Search for the cell housing the specified text and yield its (x, y) center coordinate. 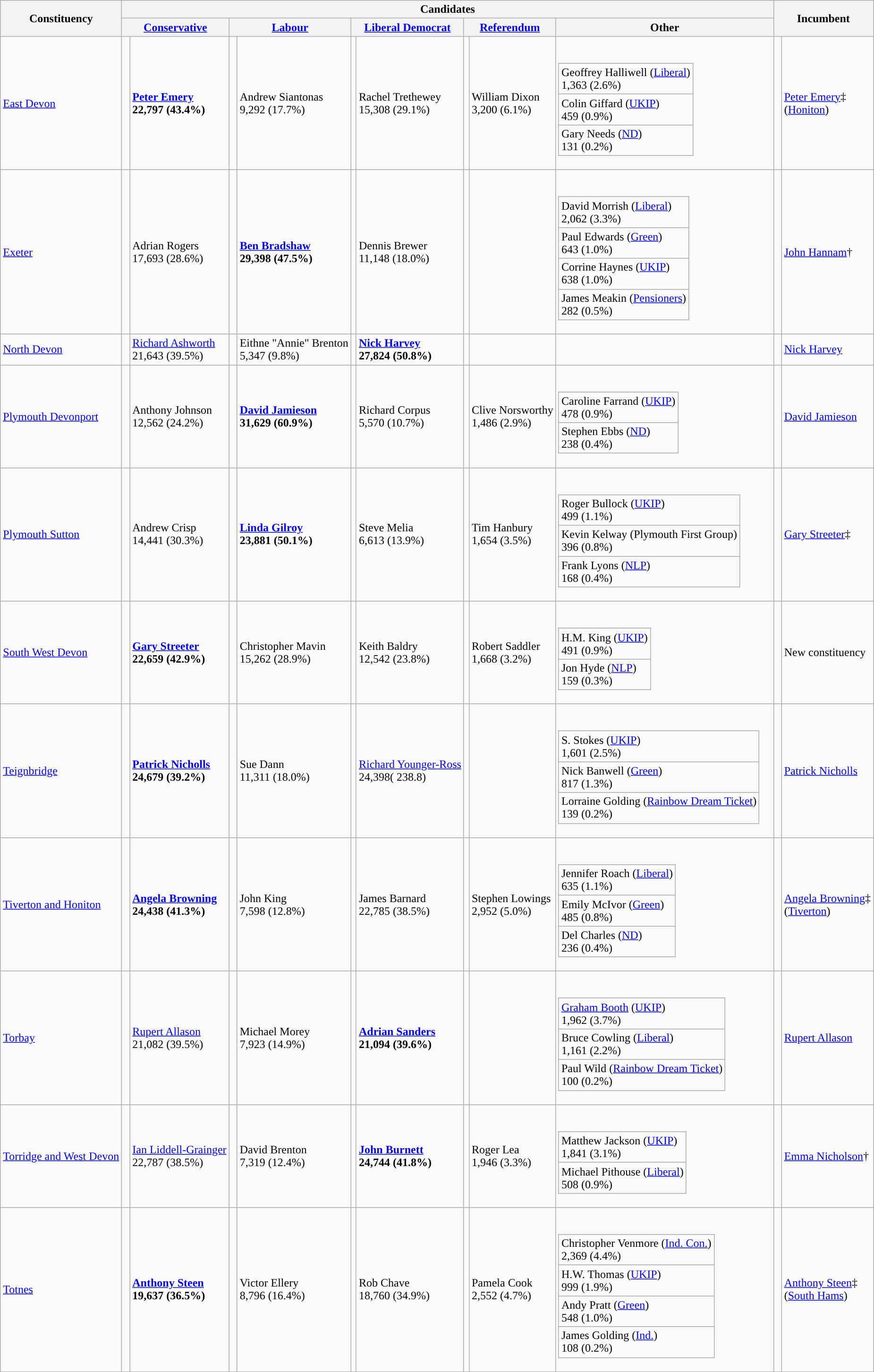
S. Stokes (UKIP)1,601 (2.5%) Nick Banwell (Green)817 (1.3%) Lorraine Golding (Rainbow Dream Ticket)139 (0.2%) (665, 771)
Peter Emery22,797 (43.4%) (179, 103)
David Jamieson (827, 416)
Incumbent (823, 18)
Linda Gilroy23,881 (50.1%) (294, 535)
Clive Norsworthy1,486 (2.9%) (512, 416)
East Devon (61, 103)
Ian Liddell-Grainger22,787 (38.5%) (179, 1156)
Tiverton and Honiton (61, 904)
Paul Wild (Rainbow Dream Ticket)100 (0.2%) (642, 1075)
Adrian Rogers17,693 (28.6%) (179, 252)
Kevin Kelway (Plymouth First Group)396 (0.8%) (649, 541)
John King7,598 (12.8%) (294, 904)
H.M. King (UKIP)491 (0.9%) Jon Hyde (NLP)159 (0.3%) (665, 653)
Conservative (176, 27)
Patrick Nicholls24,679 (39.2%) (179, 771)
James Golding (Ind.)108 (0.2%) (636, 1342)
Caroline Farrand (UKIP)478 (0.9%) Stephen Ebbs (ND)238 (0.4%) (665, 416)
Christopher Venmore (Ind. Con.)2,369 (4.4%) (636, 1250)
William Dixon3,200 (6.1%) (512, 103)
Anthony Johnson12,562 (24.2%) (179, 416)
Stephen Ebbs (ND)238 (0.4%) (618, 438)
David Brenton7,319 (12.4%) (294, 1156)
Caroline Farrand (UKIP)478 (0.9%) (618, 407)
John Burnett24,744 (41.8%) (410, 1156)
Angela Browning24,438 (41.3%) (179, 904)
Andy Pratt (Green)548 (1.0%) (636, 1311)
Referendum (510, 27)
Matthew Jackson (UKIP)1,841 (3.1%) (622, 1147)
Graham Booth (UKIP)1,962 (3.7%) Bruce Cowling (Liberal)1,161 (2.2%) Paul Wild (Rainbow Dream Ticket)100 (0.2%) (665, 1038)
Roger Bullock (UKIP)499 (1.1%) (649, 510)
Nick Banwell (Green)817 (1.3%) (659, 777)
Emily McIvor (Green)485 (0.8%) (617, 911)
Christopher Mavin15,262 (28.9%) (294, 653)
James Barnard22,785 (38.5%) (410, 904)
Richard Younger-Ross24,398( 238.8) (410, 771)
Colin Giffard (UKIP)459 (0.9%) (626, 110)
Tim Hanbury1,654 (3.5%) (512, 535)
Rob Chave18,760 (34.9%) (410, 1290)
Keith Baldry12,542 (23.8%) (410, 653)
Frank Lyons (NLP)168 (0.4%) (649, 571)
Richard Corpus5,570 (10.7%) (410, 416)
Gary Streeter22,659 (42.9%) (179, 653)
Robert Saddler1,668 (3.2%) (512, 653)
Candidates (448, 9)
Labour (290, 27)
Adrian Sanders21,094 (39.6%) (410, 1038)
South West Devon (61, 653)
Bruce Cowling (Liberal)1,161 (2.2%) (642, 1044)
Teignbridge (61, 771)
S. Stokes (UKIP)1,601 (2.5%) (659, 746)
Stephen Lowings2,952 (5.0%) (512, 904)
Pamela Cook2,552 (4.7%) (512, 1290)
Geoffrey Halliwell (Liberal)1,363 (2.6%) Colin Giffard (UKIP)459 (0.9%) Gary Needs (ND)131 (0.2%) (665, 103)
Jon Hyde (NLP)159 (0.3%) (604, 674)
Jennifer Roach (Liberal)635 (1.1%) (617, 880)
Corrine Haynes (UKIP)638 (1.0%) (623, 274)
Plymouth Devonport (61, 416)
Victor Ellery8,796 (16.4%) (294, 1290)
Angela Browning‡(Tiverton) (827, 904)
Graham Booth (UKIP)1,962 (3.7%) (642, 1014)
David Morrish (Liberal)2,062 (3.3%) (623, 213)
Michael Pithouse (Liberal)508 (0.9%) (622, 1178)
Emma Nicholson† (827, 1156)
Andrew Crisp14,441 (30.3%) (179, 535)
Dennis Brewer11,148 (18.0%) (410, 252)
Geoffrey Halliwell (Liberal)1,363 (2.6%) (626, 78)
H.W. Thomas (UKIP)999 (1.9%) (636, 1281)
Michael Morey7,923 (14.9%) (294, 1038)
Nick Harvey27,824 (50.8%) (410, 349)
Totnes (61, 1290)
Steve Melia6,613 (13.9%) (410, 535)
Anthony Steen‡(South Hams) (827, 1290)
New constituency (827, 653)
North Devon (61, 349)
Rachel Trethewey15,308 (29.1%) (410, 103)
Patrick Nicholls (827, 771)
Lorraine Golding (Rainbow Dream Ticket)139 (0.2%) (659, 808)
Roger Bullock (UKIP)499 (1.1%) Kevin Kelway (Plymouth First Group)396 (0.8%) Frank Lyons (NLP)168 (0.4%) (665, 535)
Gary Streeter‡ (827, 535)
Plymouth Sutton (61, 535)
Rupert Allason21,082 (39.5%) (179, 1038)
David Morrish (Liberal)2,062 (3.3%) Paul Edwards (Green)643 (1.0%) Corrine Haynes (UKIP)638 (1.0%) James Meakin (Pensioners)282 (0.5%) (665, 252)
David Jamieson31,629 (60.9%) (294, 416)
Torbay (61, 1038)
Anthony Steen19,637 (36.5%) (179, 1290)
Peter Emery‡(Honiton) (827, 103)
Eithne "Annie" Brenton5,347 (9.8%) (294, 349)
John Hannam† (827, 252)
Ben Bradshaw29,398 (47.5%) (294, 252)
James Meakin (Pensioners)282 (0.5%) (623, 304)
Gary Needs (ND)131 (0.2%) (626, 140)
Matthew Jackson (UKIP)1,841 (3.1%) Michael Pithouse (Liberal)508 (0.9%) (665, 1156)
Roger Lea1,946 (3.3%) (512, 1156)
Del Charles (ND)236 (0.4%) (617, 942)
Rupert Allason (827, 1038)
Jennifer Roach (Liberal)635 (1.1%) Emily McIvor (Green)485 (0.8%) Del Charles (ND)236 (0.4%) (665, 904)
Torridge and West Devon (61, 1156)
Constituency (61, 18)
Nick Harvey (827, 349)
Christopher Venmore (Ind. Con.)2,369 (4.4%) H.W. Thomas (UKIP)999 (1.9%) Andy Pratt (Green)548 (1.0%) James Golding (Ind.)108 (0.2%) (665, 1290)
Paul Edwards (Green)643 (1.0%) (623, 243)
Other (665, 27)
Andrew Siantonas9,292 (17.7%) (294, 103)
Sue Dann11,311 (18.0%) (294, 771)
Liberal Democrat (407, 27)
Richard Ashworth21,643 (39.5%) (179, 349)
H.M. King (UKIP)491 (0.9%) (604, 643)
Exeter (61, 252)
